Capture the cell that displays the provided text and extract its [x, y] central coordinate. 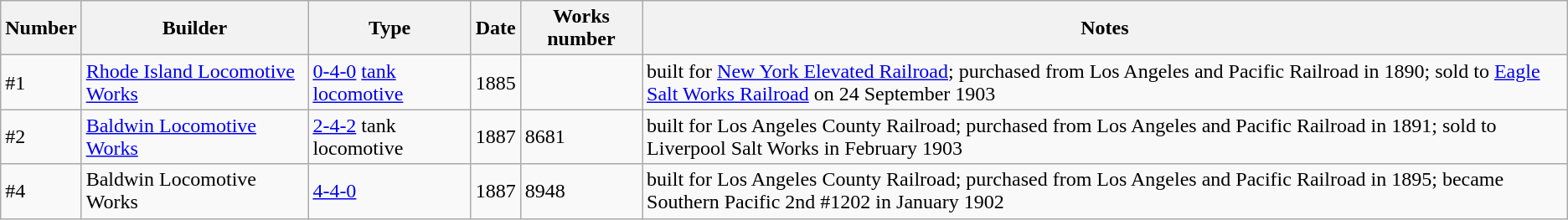
8948 [581, 191]
Rhode Island Locomotive Works [194, 82]
Date [496, 28]
8681 [581, 137]
Notes [1106, 28]
1885 [496, 82]
#4 [41, 191]
#2 [41, 137]
0-4-0 tank locomotive [389, 82]
Type [389, 28]
Number [41, 28]
4-4-0 [389, 191]
#1 [41, 82]
Builder [194, 28]
2-4-2 tank locomotive [389, 137]
built for Los Angeles County Railroad; purchased from Los Angeles and Pacific Railroad in 1895; became Southern Pacific 2nd #1202 in January 1902 [1106, 191]
Works number [581, 28]
built for Los Angeles County Railroad; purchased from Los Angeles and Pacific Railroad in 1891; sold to Liverpool Salt Works in February 1903 [1106, 137]
built for New York Elevated Railroad; purchased from Los Angeles and Pacific Railroad in 1890; sold to Eagle Salt Works Railroad on 24 September 1903 [1106, 82]
